Search for the cell housing the specified text and yield its [X, Y] center coordinate. 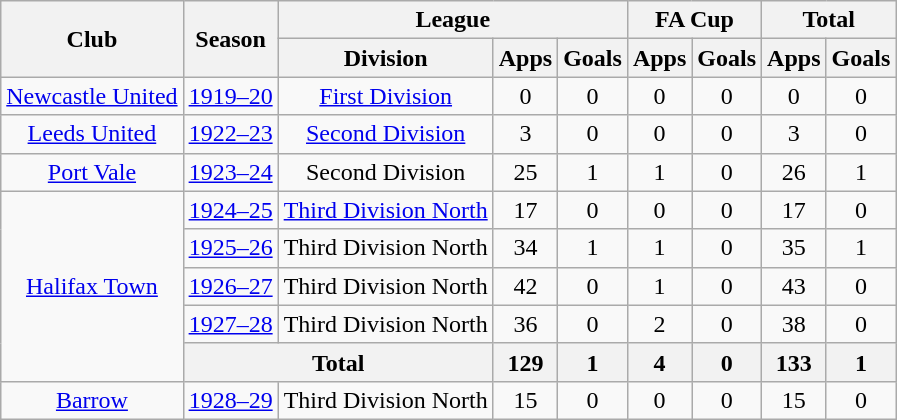
26 [794, 172]
Halifax Town [92, 286]
1927–28 [230, 324]
Barrow [92, 400]
1923–24 [230, 172]
1924–25 [230, 210]
25 [525, 172]
FA Cup [694, 20]
First Division [386, 96]
35 [794, 248]
36 [525, 324]
Season [230, 39]
1922–23 [230, 134]
Division [386, 58]
1926–27 [230, 286]
Port Vale [92, 172]
43 [794, 286]
Club [92, 39]
42 [525, 286]
133 [794, 362]
4 [659, 362]
1925–26 [230, 248]
1928–29 [230, 400]
34 [525, 248]
League [452, 20]
38 [794, 324]
Newcastle United [92, 96]
1919–20 [230, 96]
Leeds United [92, 134]
129 [525, 362]
2 [659, 324]
